Capture the cell that displays the provided text and extract its [x, y] central coordinate. 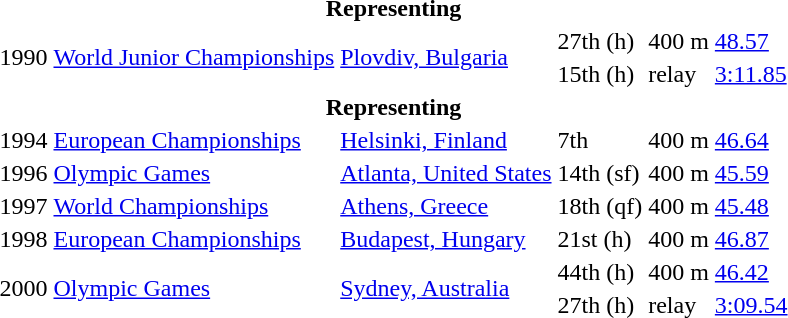
21st (h) [600, 239]
Helsinki, Finland [446, 140]
Olympic Games [194, 173]
World Junior Championships [194, 58]
18th (qf) [600, 206]
27th (h) [600, 41]
World Championships [194, 206]
Plovdiv, Bulgaria [446, 58]
Budapest, Hungary [446, 239]
Atlanta, United States [446, 173]
44th (h) [600, 272]
Athens, Greece [446, 206]
15th (h) [600, 74]
14th (sf) [600, 173]
7th [600, 140]
relay [679, 74]
